Locate the cell with the specified text and output its [X, Y] center coordinate. 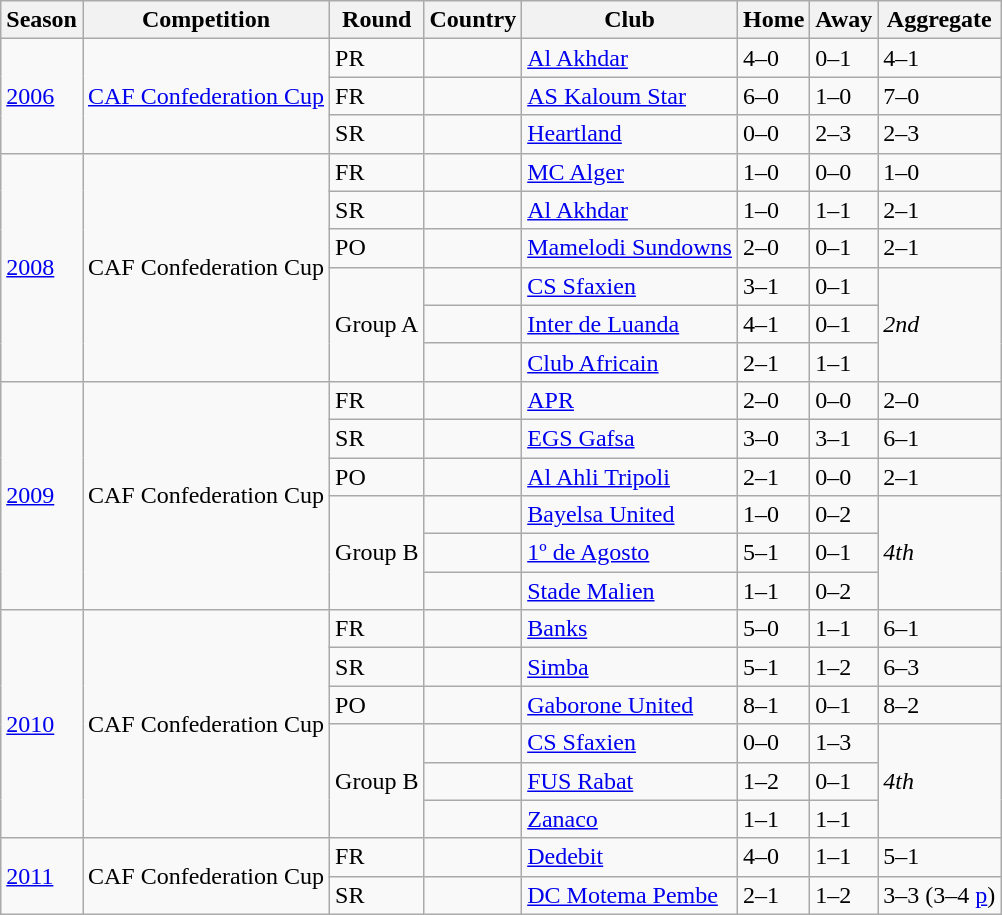
Inter de Luanda [630, 324]
6–3 [940, 667]
3–3 (3–4 p) [940, 895]
Gaborone United [630, 705]
3–0 [773, 438]
2006 [42, 96]
Simba [630, 667]
AS Kaloum Star [630, 96]
Home [773, 20]
Banks [630, 629]
Round [377, 20]
Stade Malien [630, 591]
2010 [42, 724]
2008 [42, 267]
PR [377, 58]
Zanaco [630, 819]
MC Alger [630, 172]
Country [473, 20]
2011 [42, 876]
Competition [206, 20]
7–0 [940, 96]
DC Motema Pembe [630, 895]
8–2 [940, 705]
6–0 [773, 96]
Away [844, 20]
Bayelsa United [630, 515]
1º de Agosto [630, 553]
2nd [940, 324]
2009 [42, 495]
Dedebit [630, 857]
Heartland [630, 134]
8–1 [773, 705]
Club Africain [630, 362]
5–0 [773, 629]
Club [630, 20]
Group A [377, 324]
APR [630, 400]
1–3 [844, 743]
Al Ahli Tripoli [630, 477]
EGS Gafsa [630, 438]
Aggregate [940, 20]
FUS Rabat [630, 781]
Mamelodi Sundowns [630, 248]
Season [42, 20]
